Locate the cell with the specified text and output its [X, Y] center coordinate. 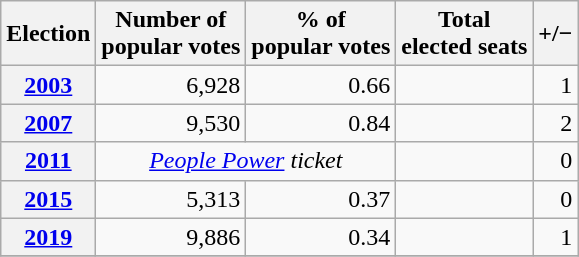
2011 [48, 161]
0.34 [321, 237]
Totalelected seats [464, 34]
6,928 [171, 85]
Election [48, 34]
9,530 [171, 123]
2019 [48, 237]
0.84 [321, 123]
People Power ticket [246, 161]
0.37 [321, 199]
+/− [556, 34]
0.66 [321, 85]
2 [556, 123]
% ofpopular votes [321, 34]
2003 [48, 85]
2007 [48, 123]
Number ofpopular votes [171, 34]
5,313 [171, 199]
9,886 [171, 237]
2015 [48, 199]
